Determine the [x, y] coordinate at the center of the cell enclosing the given text.  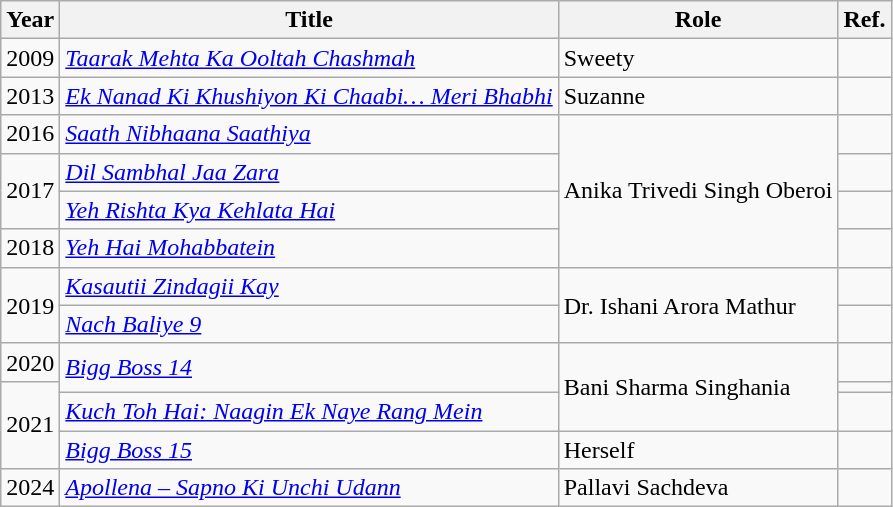
2021 [30, 424]
2017 [30, 191]
2019 [30, 305]
Kasautii Zindagii Kay [309, 286]
Apollena – Sapno Ki Unchi Udann [309, 488]
Anika Trivedi Singh Oberoi [698, 191]
Pallavi Sachdeva [698, 488]
Bigg Boss 14 [309, 368]
Bani Sharma Singhania [698, 386]
Saath Nibhaana Saathiya [309, 134]
2024 [30, 488]
Dr. Ishani Arora Mathur [698, 305]
Kuch Toh Hai: Naagin Ek Naye Rang Mein [309, 411]
Yeh Hai Mohabbatein [309, 248]
Dil Sambhal Jaa Zara [309, 172]
Herself [698, 449]
Taarak Mehta Ka Ooltah Chashmah [309, 58]
2016 [30, 134]
Suzanne [698, 96]
2020 [30, 362]
Title [309, 20]
2009 [30, 58]
Role [698, 20]
Year [30, 20]
Sweety [698, 58]
Yeh Rishta Kya Kehlata Hai [309, 210]
Nach Baliye 9 [309, 324]
2018 [30, 248]
2013 [30, 96]
Bigg Boss 15 [309, 449]
Ref. [864, 20]
Ek Nanad Ki Khushiyon Ki Chaabi… Meri Bhabhi [309, 96]
